For the text-containing cell, return its midpoint in (X, Y) coordinate format. 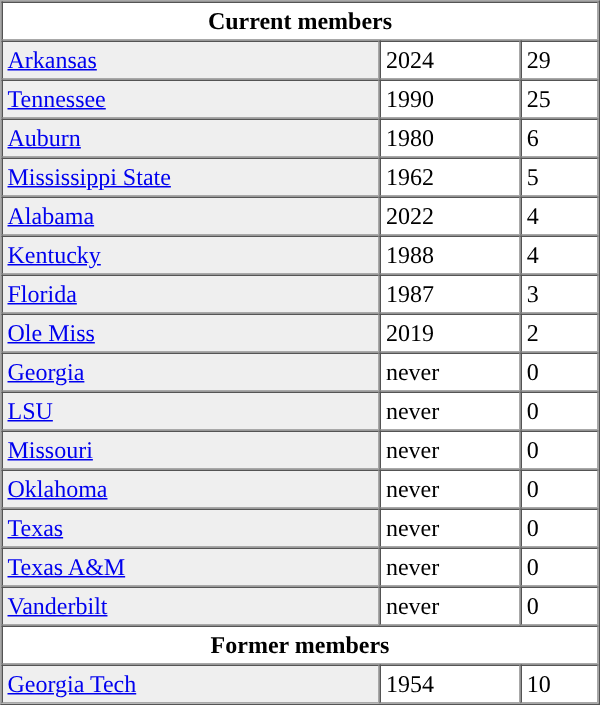
1990 (450, 100)
2024 (450, 60)
Auburn (191, 138)
Texas A&M (191, 568)
5 (560, 178)
Former members (300, 646)
Current members (300, 22)
LSU (191, 412)
Arkansas (191, 60)
10 (560, 684)
2019 (450, 334)
1962 (450, 178)
Kentucky (191, 256)
Georgia Tech (191, 684)
6 (560, 138)
1988 (450, 256)
Missouri (191, 450)
Tennessee (191, 100)
3 (560, 294)
Florida (191, 294)
1987 (450, 294)
Oklahoma (191, 490)
1954 (450, 684)
Alabama (191, 216)
Mississippi State (191, 178)
2 (560, 334)
Texas (191, 528)
1980 (450, 138)
Georgia (191, 372)
25 (560, 100)
Ole Miss (191, 334)
2022 (450, 216)
29 (560, 60)
Vanderbilt (191, 606)
